Provide the [x, y] coordinate of the cell's center where the given text is located.  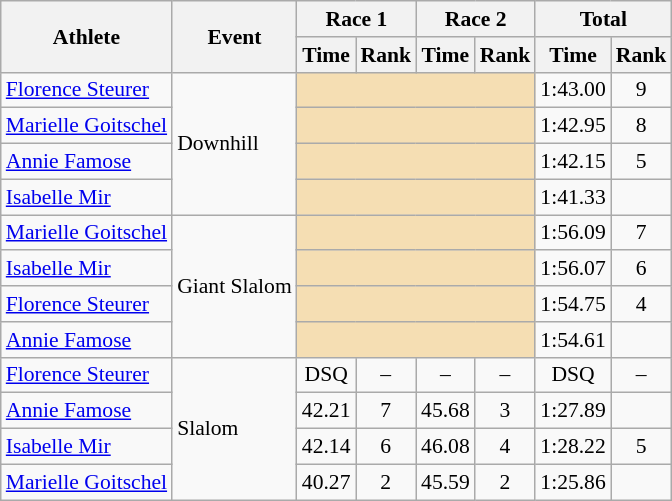
1:56.09 [572, 233]
40.27 [326, 482]
8 [642, 126]
Slalom [234, 428]
Event [234, 36]
Athlete [86, 36]
1:54.75 [572, 304]
1:28.22 [572, 447]
1:25.86 [572, 482]
3 [506, 411]
1:56.07 [572, 269]
45.59 [446, 482]
1:27.89 [572, 411]
Downhill [234, 143]
Giant Slalom [234, 286]
1:42.95 [572, 126]
9 [642, 90]
46.08 [446, 447]
Race 2 [476, 19]
Total [603, 19]
1:54.61 [572, 340]
Race 1 [356, 19]
1:41.33 [572, 197]
45.68 [446, 411]
1:42.15 [572, 162]
42.21 [326, 411]
42.14 [326, 447]
1:43.00 [572, 90]
